Capture the cell that displays the provided text and extract its (X, Y) central coordinate. 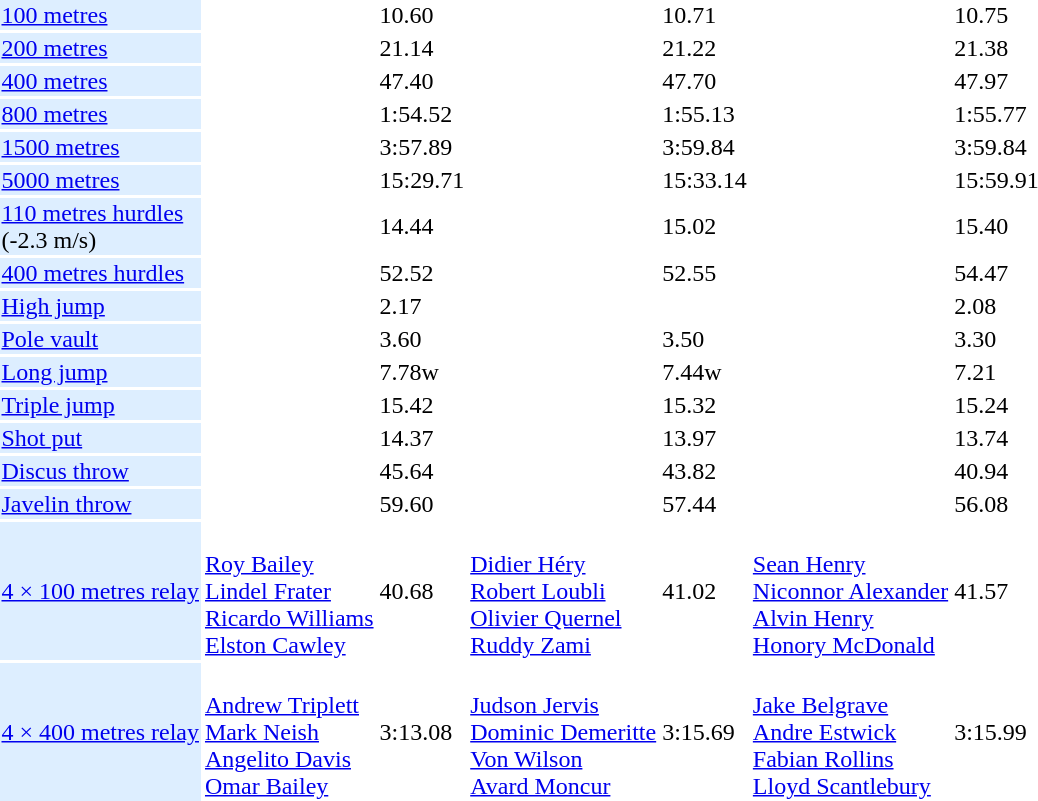
15:29.71 (422, 180)
400 metres hurdles (100, 273)
110 metres hurdles (-2.3 m/s) (100, 226)
47.70 (705, 81)
Long jump (100, 372)
Andrew Triplett Mark Neish Angelito Davis Omar Bailey (289, 732)
59.60 (422, 504)
45.64 (422, 471)
Javelin throw (100, 504)
15:33.14 (705, 180)
57.44 (705, 504)
52.55 (705, 273)
7.78w (422, 372)
13.97 (705, 438)
200 metres (100, 48)
Shot put (100, 438)
4 × 100 metres relay (100, 591)
7.44w (705, 372)
15.42 (422, 405)
10.71 (705, 15)
3.60 (422, 339)
3:13.08 (422, 732)
43.82 (705, 471)
Triple jump (100, 405)
4 × 400 metres relay (100, 732)
Judson Jervis Dominic Demeritte Von Wilson Avard Moncur (564, 732)
40.68 (422, 591)
Sean Henry Niconnor Alexander Alvin Henry Honory McDonald (850, 591)
High jump (100, 306)
Discus throw (100, 471)
1:54.52 (422, 114)
Roy Bailey Lindel Frater Ricardo Williams Elston Cawley (289, 591)
3.50 (705, 339)
41.02 (705, 591)
15.32 (705, 405)
800 metres (100, 114)
Didier Héry Robert Loubli Olivier Quernel Ruddy Zami (564, 591)
47.40 (422, 81)
21.22 (705, 48)
1500 metres (100, 147)
Jake Belgrave Andre Estwick Fabian Rollins Lloyd Scantlebury (850, 732)
21.14 (422, 48)
2.17 (422, 306)
15.02 (705, 226)
3:59.84 (705, 147)
1:55.13 (705, 114)
52.52 (422, 273)
5000 metres (100, 180)
10.60 (422, 15)
100 metres (100, 15)
14.44 (422, 226)
14.37 (422, 438)
3:57.89 (422, 147)
400 metres (100, 81)
Pole vault (100, 339)
3:15.69 (705, 732)
